Identify which cell holds the provided text, then report its [x, y] central coordinate. 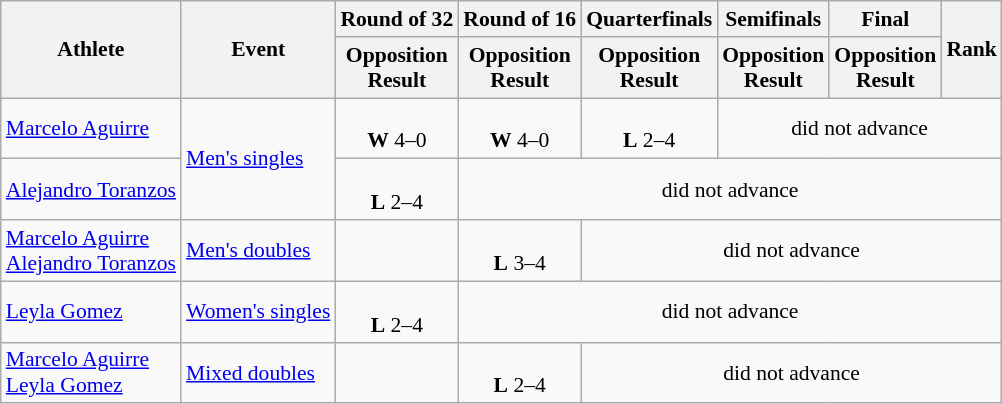
Women's singles [258, 312]
Round of 16 [520, 19]
Semifinals [773, 19]
Alejandro Toranzos [91, 190]
Marcelo AguirreLeyla Gomez [91, 372]
Round of 32 [396, 19]
Marcelo AguirreAlejandro Toranzos [91, 250]
Event [258, 50]
Final [885, 19]
L 3–4 [520, 250]
Rank [972, 50]
Leyla Gomez [91, 312]
Mixed doubles [258, 372]
Men's doubles [258, 250]
Marcelo Aguirre [91, 128]
Men's singles [258, 159]
Athlete [91, 50]
Quarterfinals [649, 19]
